From the cell containing the given text, extract its center point as [x, y] coordinate. 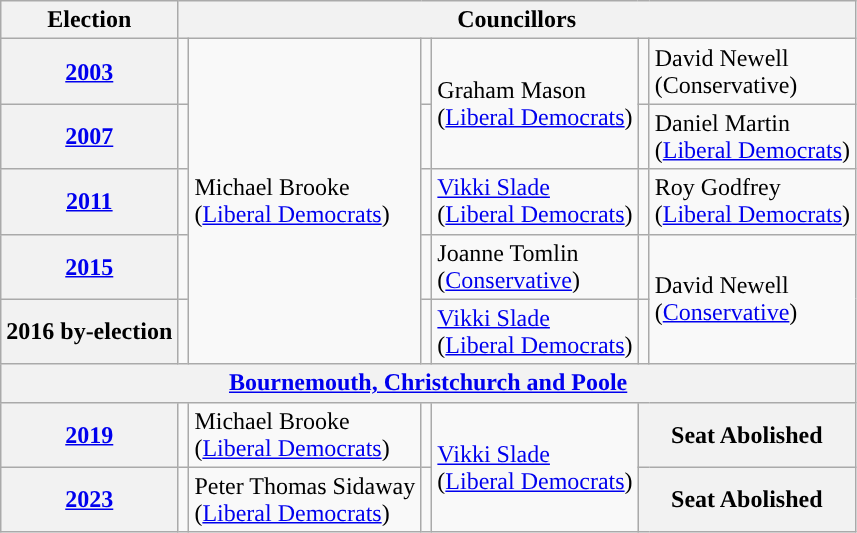
Roy Godfrey(Liberal Democrats) [752, 202]
2016 by-election [90, 332]
2011 [90, 202]
2007 [90, 136]
Joanne Tomlin(Conservative) [535, 266]
2003 [90, 72]
2015 [90, 266]
Councillors [517, 20]
Peter Thomas Sidaway(Liberal Democrats) [305, 500]
Election [90, 20]
Bournemouth, Christchurch and Poole [428, 383]
Daniel Martin(Liberal Democrats) [752, 136]
2023 [90, 500]
2019 [90, 434]
Graham Mason(Liberal Democrats) [535, 104]
